Return (X, Y) of the center of cell containing provided text 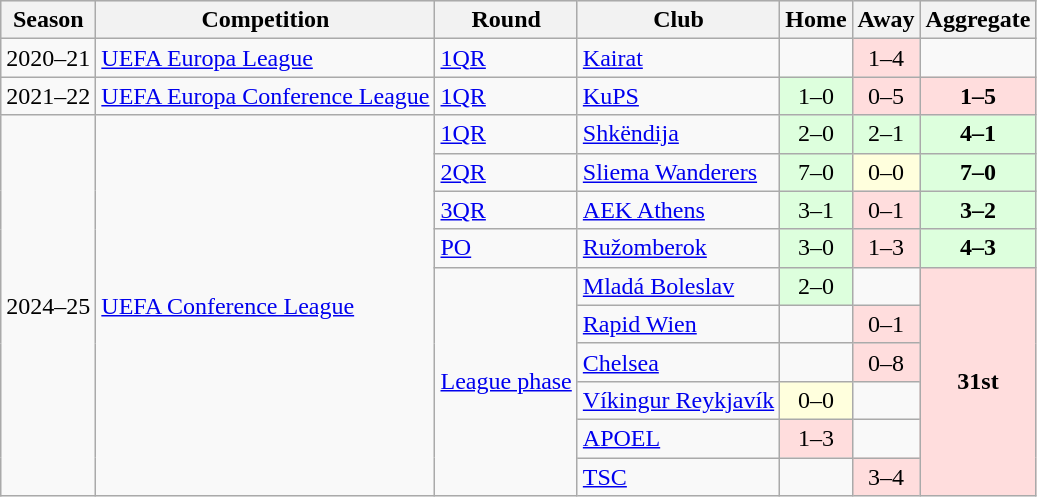
Ružomberok (678, 248)
UEFA Conference League (266, 306)
Home (816, 20)
UEFA Europa Conference League (266, 96)
3–1 (816, 210)
AEK Athens (678, 210)
UEFA Europa League (266, 58)
Mladá Boleslav (678, 286)
Away (886, 20)
Competition (266, 20)
PO (506, 248)
2QR (506, 172)
2–1 (886, 134)
Kairat (678, 58)
0–5 (886, 96)
APOEL (678, 438)
1–5 (978, 96)
Shkëndija (678, 134)
Rapid Wien (678, 324)
2021–22 (48, 96)
Víkingur Reykjavík (678, 400)
2024–25 (48, 306)
League phase (506, 381)
31st (978, 381)
4–1 (978, 134)
KuPS (678, 96)
Round (506, 20)
1–0 (816, 96)
Chelsea (678, 362)
4–3 (978, 248)
Season (48, 20)
3QR (506, 210)
2020–21 (48, 58)
Club (678, 20)
TSC (678, 477)
3–2 (978, 210)
3–4 (886, 477)
1–4 (886, 58)
Aggregate (978, 20)
Sliema Wanderers (678, 172)
3–0 (816, 248)
0–8 (886, 362)
